Output the (x, y) coordinate of the center of the cell containing the given text.  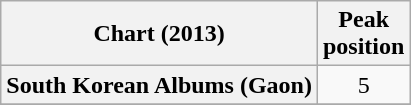
South Korean Albums (Gaon) (160, 85)
Chart (2013) (160, 34)
5 (363, 85)
Peakposition (363, 34)
